For the text-containing cell, return its midpoint in [X, Y] coordinate format. 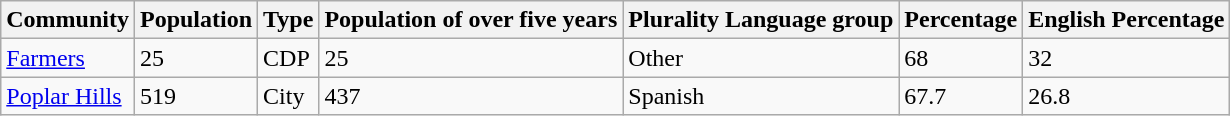
City [288, 96]
Population of over five years [471, 20]
Plurality Language group [761, 20]
32 [1126, 58]
26.8 [1126, 96]
Other [761, 58]
68 [961, 58]
Poplar Hills [68, 96]
Population [196, 20]
67.7 [961, 96]
Spanish [761, 96]
Community [68, 20]
Farmers [68, 58]
English Percentage [1126, 20]
519 [196, 96]
CDP [288, 58]
Type [288, 20]
437 [471, 96]
Percentage [961, 20]
